For the text-containing cell, return its midpoint in (x, y) coordinate format. 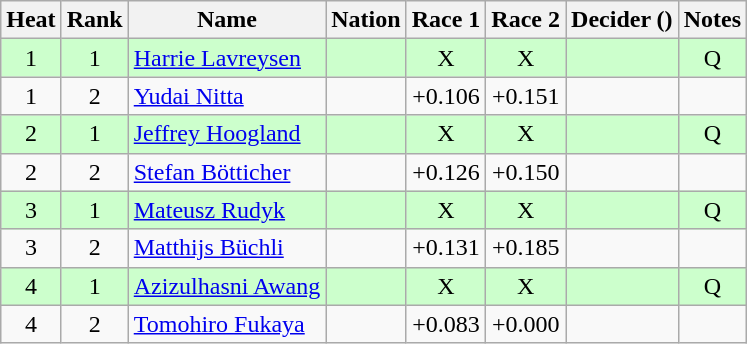
Harrie Lavreysen (226, 58)
Name (226, 20)
Azizulhasni Awang (226, 286)
+0.083 (446, 324)
Nation (366, 20)
+0.126 (446, 172)
+0.000 (526, 324)
Mateusz Rudyk (226, 210)
Yudai Nitta (226, 96)
+0.150 (526, 172)
Tomohiro Fukaya (226, 324)
+0.151 (526, 96)
Rank (94, 20)
+0.185 (526, 248)
Heat (31, 20)
+0.106 (446, 96)
Decider () (622, 20)
Matthijs Büchli (226, 248)
Jeffrey Hoogland (226, 134)
Race 1 (446, 20)
Race 2 (526, 20)
+0.131 (446, 248)
Notes (712, 20)
Stefan Bötticher (226, 172)
